Output the [X, Y] coordinate of the center of the cell containing the given text.  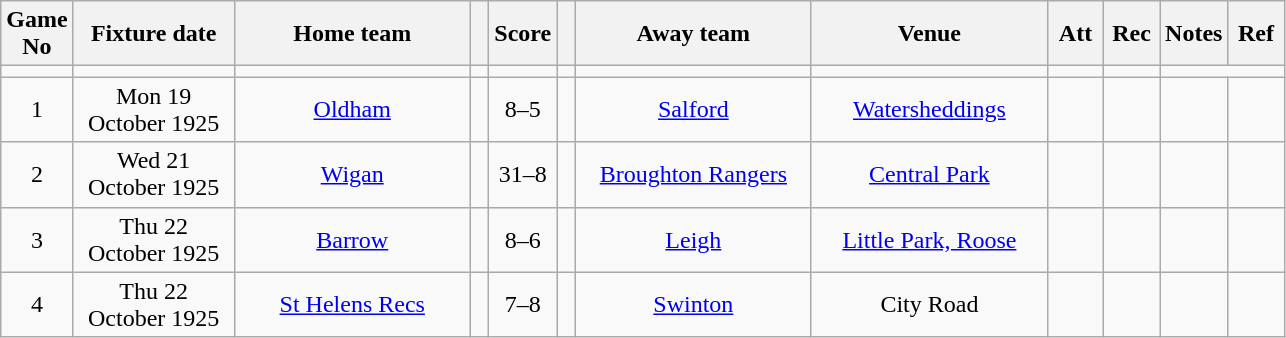
Central Park [929, 174]
Fixture date [154, 34]
Mon 19 October 1925 [154, 110]
Venue [929, 34]
31–8 [523, 174]
Home team [352, 34]
City Road [929, 304]
Leigh [693, 240]
8–5 [523, 110]
1 [37, 110]
2 [37, 174]
7–8 [523, 304]
Game No [37, 34]
Little Park, Roose [929, 240]
8–6 [523, 240]
Score [523, 34]
Wigan [352, 174]
Broughton Rangers [693, 174]
3 [37, 240]
Away team [693, 34]
Rec [1132, 34]
Ref [1256, 34]
4 [37, 304]
Salford [693, 110]
Barrow [352, 240]
Oldham [352, 110]
Swinton [693, 304]
St Helens Recs [352, 304]
Notes [1194, 34]
Att [1075, 34]
Wed 21 October 1925 [154, 174]
Watersheddings [929, 110]
